Capture the cell that displays the provided text and extract its [x, y] central coordinate. 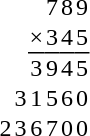
6 [68, 99]
0 [82, 99]
× [36, 38]
1 [36, 99]
9 [52, 68]
